Return the [x, y] coordinate for the center point of the cell that contains the specified text.  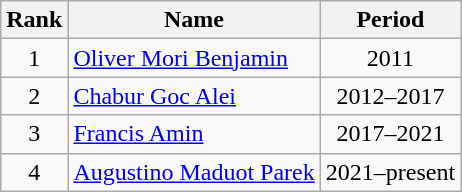
2012–2017 [390, 96]
Rank [34, 20]
4 [34, 172]
3 [34, 134]
2011 [390, 58]
Augustino Maduot Parek [194, 172]
Chabur Goc Alei [194, 96]
Name [194, 20]
Oliver Mori Benjamin [194, 58]
1 [34, 58]
2021–present [390, 172]
Francis Amin [194, 134]
2 [34, 96]
2017–2021 [390, 134]
Period [390, 20]
